Search for the cell housing the specified text and yield its (x, y) center coordinate. 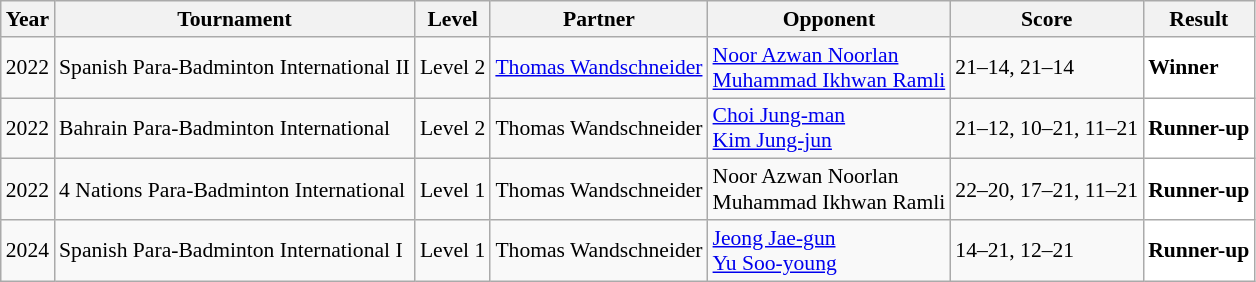
Spanish Para-Badminton International II (234, 68)
Result (1198, 19)
Opponent (830, 19)
22–20, 17–21, 11–21 (1046, 190)
Score (1046, 19)
Partner (598, 19)
14–21, 12–21 (1046, 250)
4 Nations Para-Badminton International (234, 190)
Level (452, 19)
21–12, 10–21, 11–21 (1046, 128)
Tournament (234, 19)
Bahrain Para-Badminton International (234, 128)
2024 (28, 250)
Spanish Para-Badminton International I (234, 250)
Winner (1198, 68)
Year (28, 19)
21–14, 21–14 (1046, 68)
Jeong Jae-gun Yu Soo-young (830, 250)
Choi Jung-man Kim Jung-jun (830, 128)
